From the cell containing the given text, extract its center point as [X, Y] coordinate. 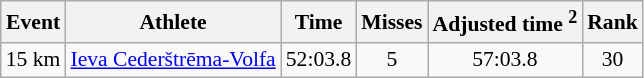
30 [612, 60]
Athlete [172, 22]
Event [34, 22]
52:03.8 [318, 60]
Rank [612, 22]
57:03.8 [506, 60]
Ieva Cederštrēma-Volfa [172, 60]
Adjusted time 2 [506, 22]
5 [392, 60]
Misses [392, 22]
Time [318, 22]
15 km [34, 60]
